Determine the (X, Y) coordinate at the center of the cell enclosing the given text.  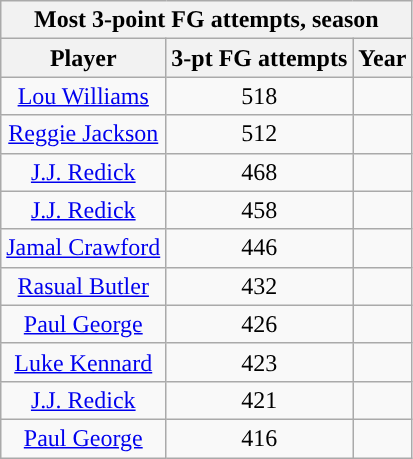
Player (84, 58)
Jamal Crawford (84, 248)
421 (260, 400)
3-pt FG attempts (260, 58)
Lou Williams (84, 96)
Luke Kennard (84, 362)
Rasual Butler (84, 286)
458 (260, 210)
416 (260, 438)
Most 3-point FG attempts, season (206, 20)
518 (260, 96)
426 (260, 324)
423 (260, 362)
432 (260, 286)
446 (260, 248)
512 (260, 134)
468 (260, 172)
Year (382, 58)
Reggie Jackson (84, 134)
